Return (X, Y) of the center of cell containing provided text 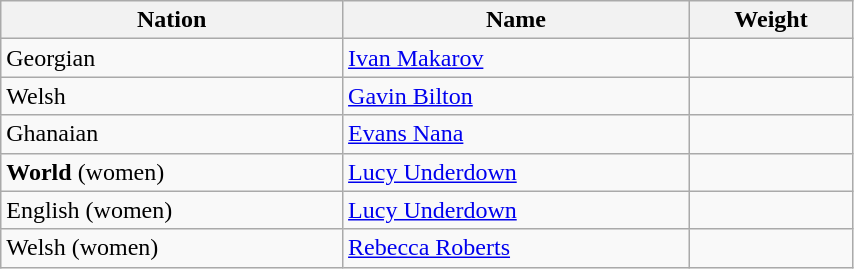
English (women) (172, 210)
Nation (172, 20)
Evans Nana (516, 134)
Georgian (172, 58)
Gavin Bilton (516, 96)
Welsh (172, 96)
Welsh (women) (172, 248)
Ivan Makarov (516, 58)
World (women) (172, 172)
Name (516, 20)
Weight (770, 20)
Rebecca Roberts (516, 248)
Ghanaian (172, 134)
